Find where the given text appears and provide that cell's center as (x, y) coordinate. 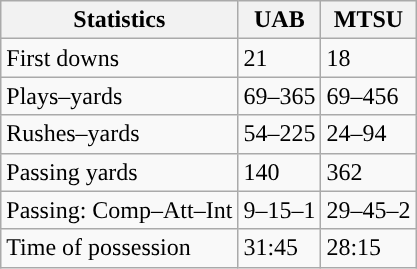
MTSU (368, 20)
Passing: Comp–Att–Int (120, 210)
29–45–2 (368, 210)
362 (368, 172)
9–15–1 (280, 210)
69–365 (280, 96)
Plays–yards (120, 96)
18 (368, 58)
UAB (280, 20)
31:45 (280, 248)
Passing yards (120, 172)
Statistics (120, 20)
24–94 (368, 134)
Rushes–yards (120, 134)
28:15 (368, 248)
54–225 (280, 134)
First downs (120, 58)
69–456 (368, 96)
140 (280, 172)
Time of possession (120, 248)
21 (280, 58)
